Pinpoint the cell where the given text exists, returning its [X, Y] midpoint coordinate. 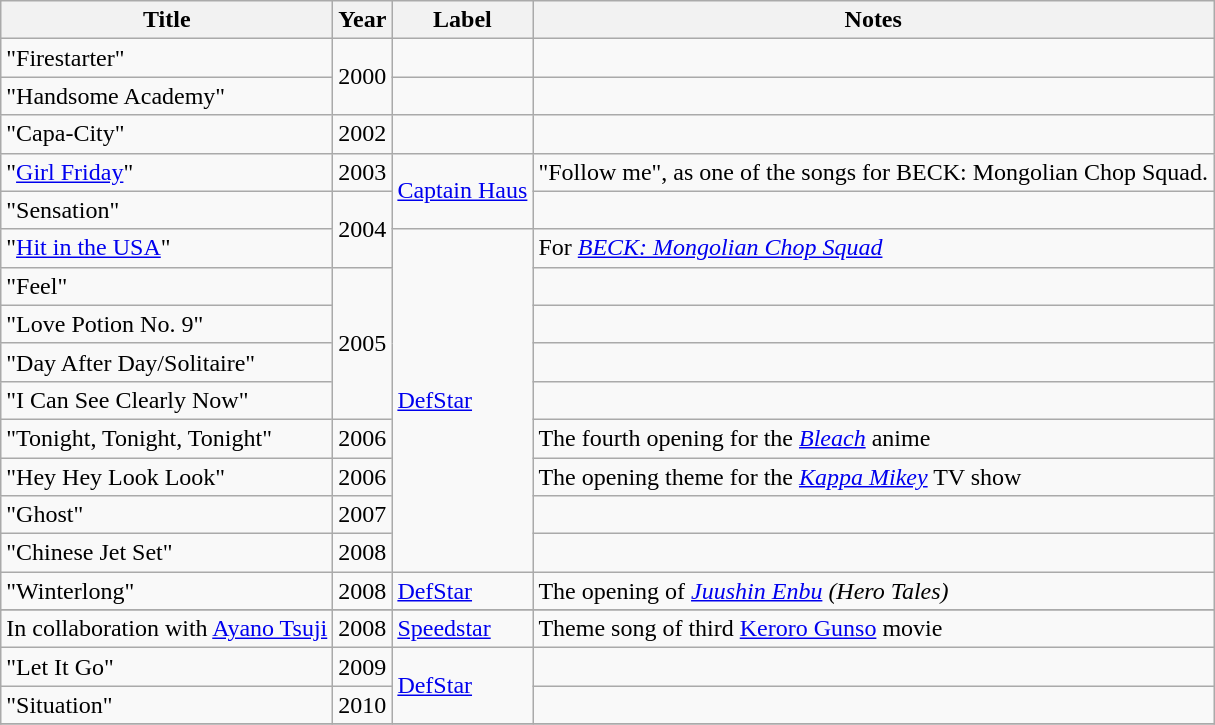
The opening theme for the Kappa Mikey TV show [874, 477]
"Hey Hey Look Look" [167, 477]
2004 [362, 229]
Speedstar [462, 629]
"Follow me", as one of the songs for BECK: Mongolian Chop Squad. [874, 172]
"Firestarter" [167, 58]
"Girl Friday" [167, 172]
Theme song of third Keroro Gunso movie [874, 629]
Year [362, 20]
The opening of Juushin Enbu (Hero Tales) [874, 591]
Captain Haus [462, 191]
"Winterlong" [167, 591]
Notes [874, 20]
2002 [362, 134]
For BECK: Mongolian Chop Squad [874, 248]
"Hit in the USA" [167, 248]
"I Can See Clearly Now" [167, 400]
"Love Potion No. 9" [167, 324]
"Sensation" [167, 210]
"Capa-City" [167, 134]
"Tonight, Tonight, Tonight" [167, 438]
Label [462, 20]
"Situation" [167, 705]
"Handsome Academy" [167, 96]
2005 [362, 343]
Title [167, 20]
"Feel" [167, 286]
2000 [362, 77]
"Chinese Jet Set" [167, 553]
In collaboration with Ayano Tsuji [167, 629]
"Ghost" [167, 515]
2009 [362, 667]
"Let It Go" [167, 667]
2003 [362, 172]
2010 [362, 705]
The fourth opening for the Bleach anime [874, 438]
"Day After Day/Solitaire" [167, 362]
2007 [362, 515]
